Output the (X, Y) coordinate of the center of the cell containing the given text.  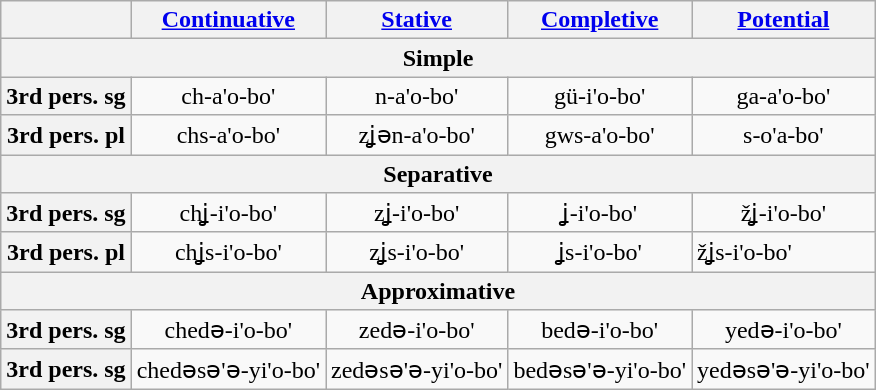
zedə-i'o-bo' (417, 330)
yedə-i'o-bo' (784, 330)
ch-a'o-bo' (228, 96)
Potential (784, 20)
ʝ-i'o-bo' (600, 213)
chedəsə'ə-yi'o-bo' (228, 369)
zʝs-i'o-bo' (417, 252)
žʝ-i'o-bo' (784, 213)
Approximative (438, 291)
n-a'o-bo' (417, 96)
chedə-i'o-bo' (228, 330)
Completive (600, 20)
zʝən-a'o-bo' (417, 135)
ʝs-i'o-bo' (600, 252)
s-o'a-bo' (784, 135)
zedəsə'ə-yi'o-bo' (417, 369)
gws-a'o-bo' (600, 135)
chʝ-i'o-bo' (228, 213)
chs-a'o-bo' (228, 135)
žʝs-i'o-bo' (784, 252)
bedəsə'ə-yi'o-bo' (600, 369)
gü-i'o-bo' (600, 96)
zʝ-i'o-bo' (417, 213)
ga-a'o-bo' (784, 96)
Simple (438, 58)
Continuative (228, 20)
chʝs-i'o-bo' (228, 252)
bedə-i'o-bo' (600, 330)
yedəsə'ə-yi'o-bo' (784, 369)
Separative (438, 173)
Stative (417, 20)
